Determine the (X, Y) coordinate at the center of the cell enclosing the given text.  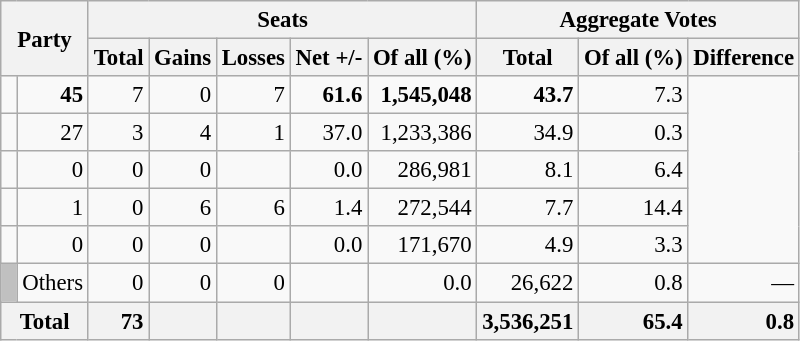
Party (45, 38)
65.4 (634, 321)
3 (118, 133)
171,670 (422, 245)
3,536,251 (528, 321)
— (744, 283)
26,622 (528, 283)
Difference (744, 58)
Net +/- (328, 58)
6.4 (634, 170)
4.9 (528, 245)
Gains (183, 58)
0.3 (634, 133)
7.7 (528, 208)
43.7 (528, 95)
Losses (253, 58)
3.3 (634, 245)
7.3 (634, 95)
272,544 (422, 208)
14.4 (634, 208)
1,233,386 (422, 133)
4 (183, 133)
37.0 (328, 133)
Aggregate Votes (638, 20)
61.6 (328, 95)
1,545,048 (422, 95)
27 (52, 133)
34.9 (528, 133)
Seats (282, 20)
45 (52, 95)
1.4 (328, 208)
73 (118, 321)
Others (52, 283)
286,981 (422, 170)
8.1 (528, 170)
